Provide the (x, y) coordinate of the cell's center where the given text is located.  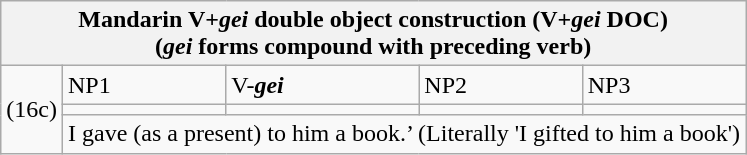
NP1 (144, 85)
NP2 (500, 85)
Mandarin V+gei double object construction (V+gei DOC)(gei forms compound with preceding verb) (374, 34)
V-gei (322, 85)
I gave (as a present) to him a book.’ (Literally 'I gifted to him a book') (404, 134)
(16c) (32, 110)
NP3 (664, 85)
